Extract the (x, y) coordinate from the center of the cell holding the provided text.  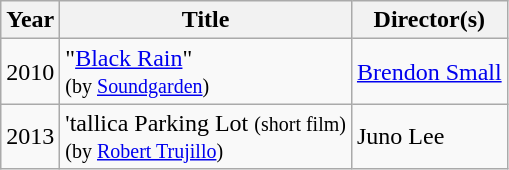
Director(s) (429, 20)
Year (30, 20)
2013 (30, 136)
Title (206, 20)
2010 (30, 72)
Juno Lee (429, 136)
Brendon Small (429, 72)
"Black Rain"(by Soundgarden) (206, 72)
'tallica Parking Lot (short film)(by Robert Trujillo) (206, 136)
